Find where the given text appears and provide that cell's center as [X, Y] coordinate. 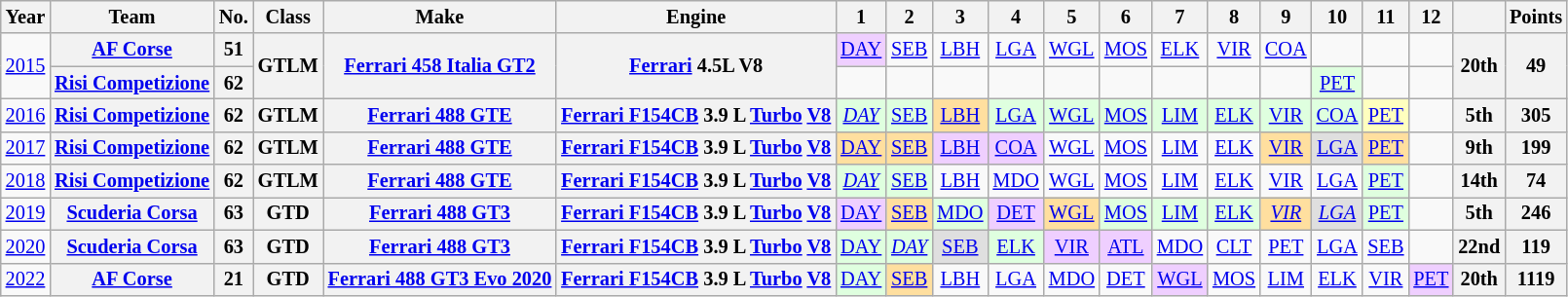
Engine [695, 17]
No. [234, 17]
14th [1478, 181]
305 [1536, 115]
2018 [25, 181]
Ferrari 4.5L V8 [695, 66]
199 [1536, 148]
ATL [1126, 246]
2017 [25, 148]
Make [440, 17]
7 [1180, 17]
9th [1478, 148]
51 [234, 50]
49 [1536, 66]
2 [910, 17]
Points [1536, 17]
12 [1431, 17]
3 [960, 17]
22nd [1478, 246]
2022 [25, 279]
74 [1536, 181]
5 [1071, 17]
2020 [25, 246]
6 [1126, 17]
Ferrari 458 Italia GT2 [440, 66]
1 [861, 17]
119 [1536, 246]
2019 [25, 213]
9 [1286, 17]
2016 [25, 115]
1119 [1536, 279]
Team [132, 17]
CLT [1234, 246]
8 [1234, 17]
Class [288, 17]
4 [1015, 17]
Year [25, 17]
Ferrari 488 GT3 Evo 2020 [440, 279]
10 [1338, 17]
11 [1385, 17]
2015 [25, 66]
21 [234, 279]
246 [1536, 213]
